Find where the given text appears and provide that cell's center as (X, Y) coordinate. 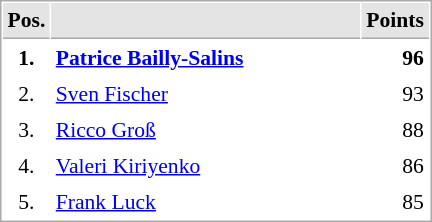
88 (396, 129)
Sven Fischer (206, 93)
Ricco Groß (206, 129)
85 (396, 201)
96 (396, 57)
2. (26, 93)
4. (26, 165)
86 (396, 165)
Frank Luck (206, 201)
Patrice Bailly-Salins (206, 57)
93 (396, 93)
1. (26, 57)
Valeri Kiriyenko (206, 165)
Pos. (26, 21)
Points (396, 21)
5. (26, 201)
3. (26, 129)
